Extract the (x, y) coordinate from the center of the cell holding the provided text.  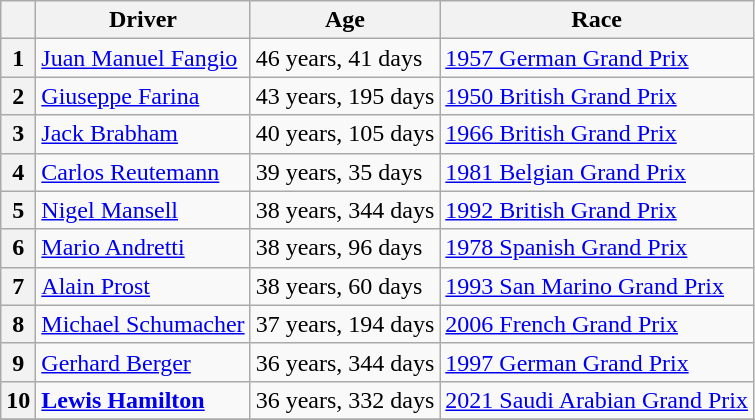
Nigel Mansell (143, 210)
5 (18, 210)
1957 German Grand Prix (597, 58)
46 years, 41 days (345, 58)
2021 Saudi Arabian Grand Prix (597, 400)
Age (345, 20)
Jack Brabham (143, 134)
Race (597, 20)
Giuseppe Farina (143, 96)
Driver (143, 20)
Mario Andretti (143, 248)
1950 British Grand Prix (597, 96)
4 (18, 172)
1993 San Marino Grand Prix (597, 286)
38 years, 344 days (345, 210)
8 (18, 324)
9 (18, 362)
38 years, 96 days (345, 248)
40 years, 105 days (345, 134)
38 years, 60 days (345, 286)
43 years, 195 days (345, 96)
36 years, 332 days (345, 400)
39 years, 35 days (345, 172)
1 (18, 58)
Juan Manuel Fangio (143, 58)
Alain Prost (143, 286)
1992 British Grand Prix (597, 210)
Lewis Hamilton (143, 400)
2006 French Grand Prix (597, 324)
1997 German Grand Prix (597, 362)
10 (18, 400)
Michael Schumacher (143, 324)
3 (18, 134)
1978 Spanish Grand Prix (597, 248)
Gerhard Berger (143, 362)
2 (18, 96)
7 (18, 286)
1966 British Grand Prix (597, 134)
36 years, 344 days (345, 362)
37 years, 194 days (345, 324)
6 (18, 248)
1981 Belgian Grand Prix (597, 172)
Carlos Reutemann (143, 172)
